Output the [x, y] coordinate of the center of the cell containing the given text.  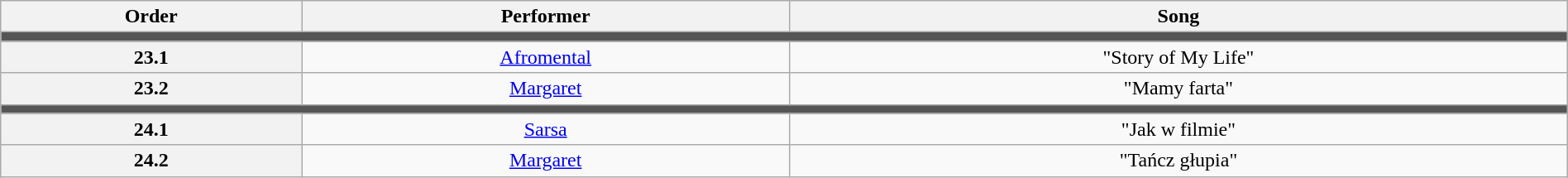
24.1 [151, 129]
"Jak w filmie" [1179, 129]
Song [1179, 17]
Sarsa [546, 129]
"Mamy farta" [1179, 89]
Afromental [546, 57]
23.1 [151, 57]
"Story of My Life" [1179, 57]
23.2 [151, 89]
24.2 [151, 161]
"Tańcz głupia" [1179, 161]
Order [151, 17]
Performer [546, 17]
